Return the [x, y] coordinate for the center point of the cell that contains the specified text.  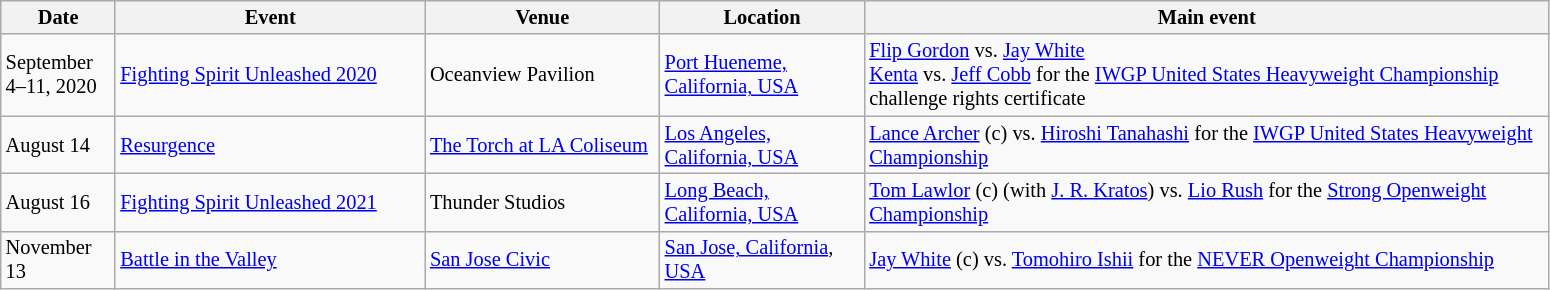
Venue [542, 17]
San Jose, California, USA [762, 260]
Oceanview Pavilion [542, 75]
The Torch at LA Coliseum [542, 145]
Lance Archer (c) vs. Hiroshi Tanahashi for the IWGP United States Heavyweight Championship [1206, 145]
Jay White (c) vs. Tomohiro Ishii for the NEVER Openweight Championship [1206, 260]
Los Angeles, California, USA [762, 145]
Main event [1206, 17]
San Jose Civic [542, 260]
September 4–11, 2020 [58, 75]
Port Hueneme, California, USA [762, 75]
August 14 [58, 145]
Date [58, 17]
Long Beach, California, USA [762, 202]
Resurgence [270, 145]
Battle in the Valley [270, 260]
Location [762, 17]
November 13 [58, 260]
Tom Lawlor (c) (with J. R. Kratos) vs. Lio Rush for the Strong Openweight Championship [1206, 202]
Event [270, 17]
Thunder Studios [542, 202]
August 16 [58, 202]
Fighting Spirit Unleashed 2021 [270, 202]
Flip Gordon vs. Jay WhiteKenta vs. Jeff Cobb for the IWGP United States Heavyweight Championship challenge rights certificate [1206, 75]
Fighting Spirit Unleashed 2020 [270, 75]
